Identify which cell holds the provided text, then report its [x, y] central coordinate. 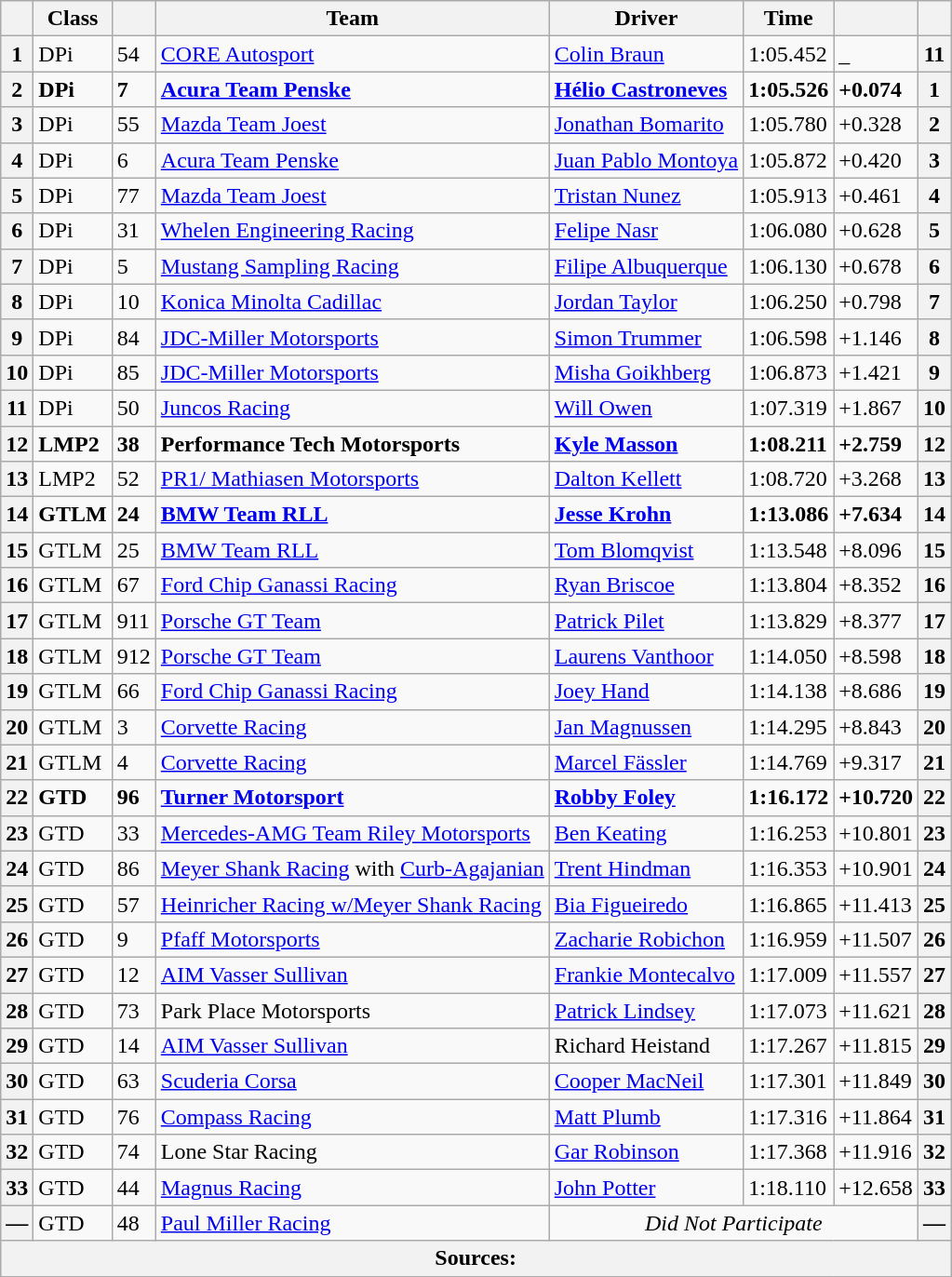
Juan Pablo Montoya [646, 160]
86 [134, 868]
+0.420 [877, 160]
CORE Autosport [352, 54]
+0.628 [877, 231]
1:13.829 [789, 621]
Colin Braun [646, 54]
+12.658 [877, 1188]
Tristan Nunez [646, 195]
+8.843 [877, 727]
Meyer Shank Racing with Curb-Agajanian [352, 868]
Cooper MacNeil [646, 1082]
1:13.086 [789, 515]
+3.268 [877, 479]
1:17.301 [789, 1082]
Matt Plumb [646, 1117]
54 [134, 54]
+0.074 [877, 89]
1:16.172 [789, 798]
1:16.253 [789, 833]
Will Owen [646, 408]
1:05.452 [789, 54]
Park Place Motorsports [352, 1010]
+0.678 [877, 266]
+11.864 [877, 1117]
Performance Tech Motorsports [352, 444]
1:13.804 [789, 585]
57 [134, 904]
38 [134, 444]
Lone Star Racing [352, 1152]
+1.146 [877, 337]
55 [134, 125]
+7.634 [877, 515]
1:18.110 [789, 1188]
+0.798 [877, 302]
Compass Racing [352, 1117]
1:05.872 [789, 160]
1:14.050 [789, 656]
Jan Magnussen [646, 727]
44 [134, 1188]
Did Not Participate [733, 1223]
Simon Trummer [646, 337]
1:06.873 [789, 372]
+11.557 [877, 975]
+11.621 [877, 1010]
+9.317 [877, 762]
Patrick Lindsey [646, 1010]
John Potter [646, 1188]
1:08.720 [789, 479]
Patrick Pilet [646, 621]
+10.720 [877, 798]
Paul Miller Racing [352, 1223]
Dalton Kellett [646, 479]
1:05.913 [789, 195]
Filipe Albuquerque [646, 266]
+10.901 [877, 868]
+10.801 [877, 833]
1:17.267 [789, 1046]
52 [134, 479]
Magnus Racing [352, 1188]
48 [134, 1223]
Mustang Sampling Racing [352, 266]
+8.598 [877, 656]
+8.686 [877, 692]
+8.377 [877, 621]
84 [134, 337]
Konica Minolta Cadillac [352, 302]
+11.849 [877, 1082]
Sources: [476, 1258]
1:07.319 [789, 408]
74 [134, 1152]
+8.096 [877, 550]
Jesse Krohn [646, 515]
1:13.548 [789, 550]
Tom Blomqvist [646, 550]
Marcel Fässler [646, 762]
1:17.368 [789, 1152]
Joey Hand [646, 692]
Frankie Montecalvo [646, 975]
76 [134, 1117]
Richard Heistand [646, 1046]
Time [789, 19]
+11.815 [877, 1046]
Bia Figueiredo [646, 904]
1:16.353 [789, 868]
Juncos Racing [352, 408]
+0.328 [877, 125]
Heinricher Racing w/Meyer Shank Racing [352, 904]
1:06.130 [789, 266]
912 [134, 656]
Class [73, 19]
1:06.250 [789, 302]
Laurens Vanthoor [646, 656]
1:05.780 [789, 125]
+0.461 [877, 195]
96 [134, 798]
1:06.598 [789, 337]
1:16.959 [789, 939]
_ [877, 54]
67 [134, 585]
1:06.080 [789, 231]
1:08.211 [789, 444]
73 [134, 1010]
Felipe Nasr [646, 231]
+11.413 [877, 904]
77 [134, 195]
1:05.526 [789, 89]
Kyle Masson [646, 444]
+1.421 [877, 372]
1:14.295 [789, 727]
Pfaff Motorsports [352, 939]
66 [134, 692]
+1.867 [877, 408]
PR1/ Mathiasen Motorsports [352, 479]
Mercedes-AMG Team Riley Motorsports [352, 833]
85 [134, 372]
911 [134, 621]
Team [352, 19]
1:14.769 [789, 762]
Ben Keating [646, 833]
63 [134, 1082]
Hélio Castroneves [646, 89]
1:17.073 [789, 1010]
Scuderia Corsa [352, 1082]
Robby Foley [646, 798]
+8.352 [877, 585]
+2.759 [877, 444]
Trent Hindman [646, 868]
1:17.009 [789, 975]
Jordan Taylor [646, 302]
+11.507 [877, 939]
+11.916 [877, 1152]
Zacharie Robichon [646, 939]
Misha Goikhberg [646, 372]
1:17.316 [789, 1117]
Driver [646, 19]
1:16.865 [789, 904]
50 [134, 408]
Gar Robinson [646, 1152]
Ryan Briscoe [646, 585]
Whelen Engineering Racing [352, 231]
Turner Motorsport [352, 798]
1:14.138 [789, 692]
Jonathan Bomarito [646, 125]
